Capture the cell that displays the provided text and extract its [X, Y] central coordinate. 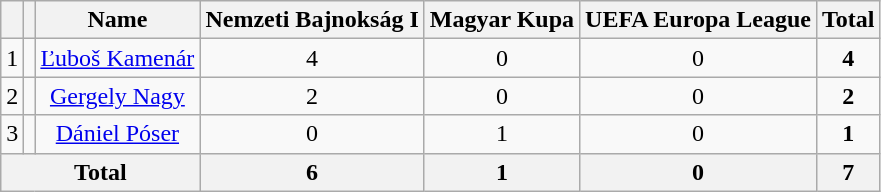
Name [118, 20]
3 [12, 134]
Dániel Póser [118, 134]
UEFA Europa League [698, 20]
Gergely Nagy [118, 96]
Ľuboš Kamenár [118, 58]
Nemzeti Bajnokság I [312, 20]
6 [312, 172]
Magyar Kupa [502, 20]
7 [848, 172]
